Return [X, Y] of the center of cell containing provided text 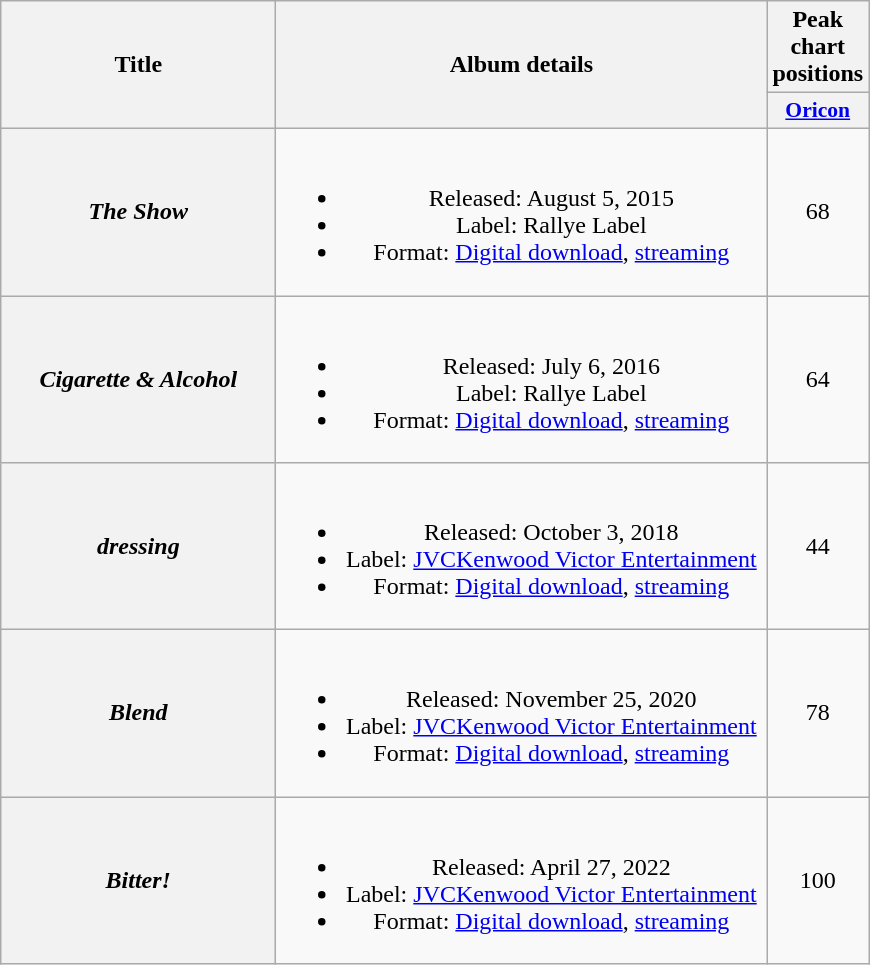
Album details [522, 65]
dressing [138, 546]
Blend [138, 714]
100 [818, 880]
Oricon [818, 111]
64 [818, 380]
The Show [138, 212]
Released: August 5, 2015Label: Rallye LabelFormat: Digital download, streaming [522, 212]
Released: October 3, 2018Label: JVCKenwood Victor EntertainmentFormat: Digital download, streaming [522, 546]
68 [818, 212]
Released: November 25, 2020Label: JVCKenwood Victor EntertainmentFormat: Digital download, streaming [522, 714]
78 [818, 714]
Released: April 27, 2022Label: JVCKenwood Victor EntertainmentFormat: Digital download, streaming [522, 880]
Cigarette & Alcohol [138, 380]
Released: July 6, 2016Label: Rallye LabelFormat: Digital download, streaming [522, 380]
Bitter! [138, 880]
Peak chart positions [818, 47]
Title [138, 65]
44 [818, 546]
